Pinpoint the cell where the given text exists, returning its [X, Y] midpoint coordinate. 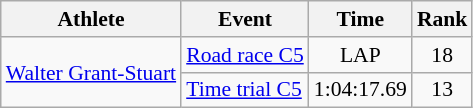
1:04:17.69 [360, 90]
Time [360, 19]
LAP [360, 55]
Walter Grant-Stuart [91, 72]
Event [245, 19]
Road race C5 [245, 55]
Rank [442, 19]
18 [442, 55]
13 [442, 90]
Athlete [91, 19]
Time trial C5 [245, 90]
